Detect which cell encompasses the target text, then output its [x, y] center coordinate. 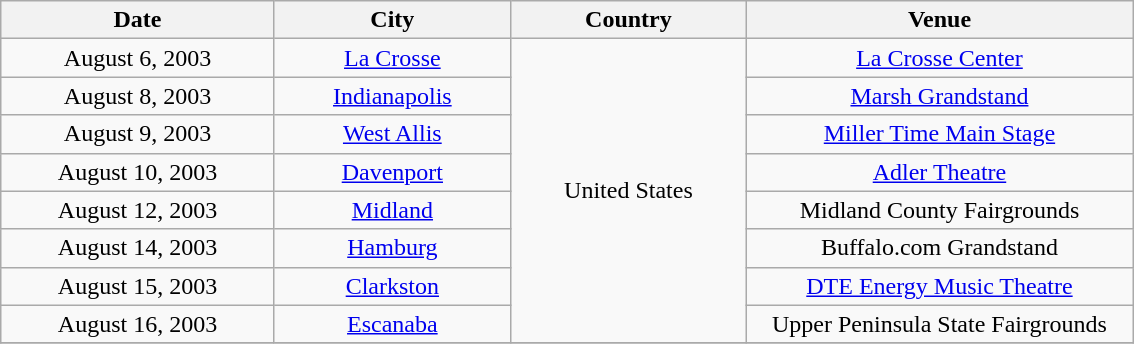
August 15, 2003 [138, 286]
Country [628, 20]
DTE Energy Music Theatre [939, 286]
City [392, 20]
August 6, 2003 [138, 58]
Marsh Grandstand [939, 96]
August 8, 2003 [138, 96]
Hamburg [392, 248]
Escanaba [392, 324]
Date [138, 20]
August 12, 2003 [138, 210]
West Allis [392, 134]
Indianapolis [392, 96]
Adler Theatre [939, 172]
August 9, 2003 [138, 134]
Buffalo.com Grandstand [939, 248]
La Crosse [392, 58]
Davenport [392, 172]
August 10, 2003 [138, 172]
Venue [939, 20]
Midland [392, 210]
La Crosse Center [939, 58]
Midland County Fairgrounds [939, 210]
August 14, 2003 [138, 248]
Upper Peninsula State Fairgrounds [939, 324]
Miller Time Main Stage [939, 134]
August 16, 2003 [138, 324]
United States [628, 191]
Clarkston [392, 286]
